Determine the (X, Y) coordinate at the center of the cell enclosing the given text.  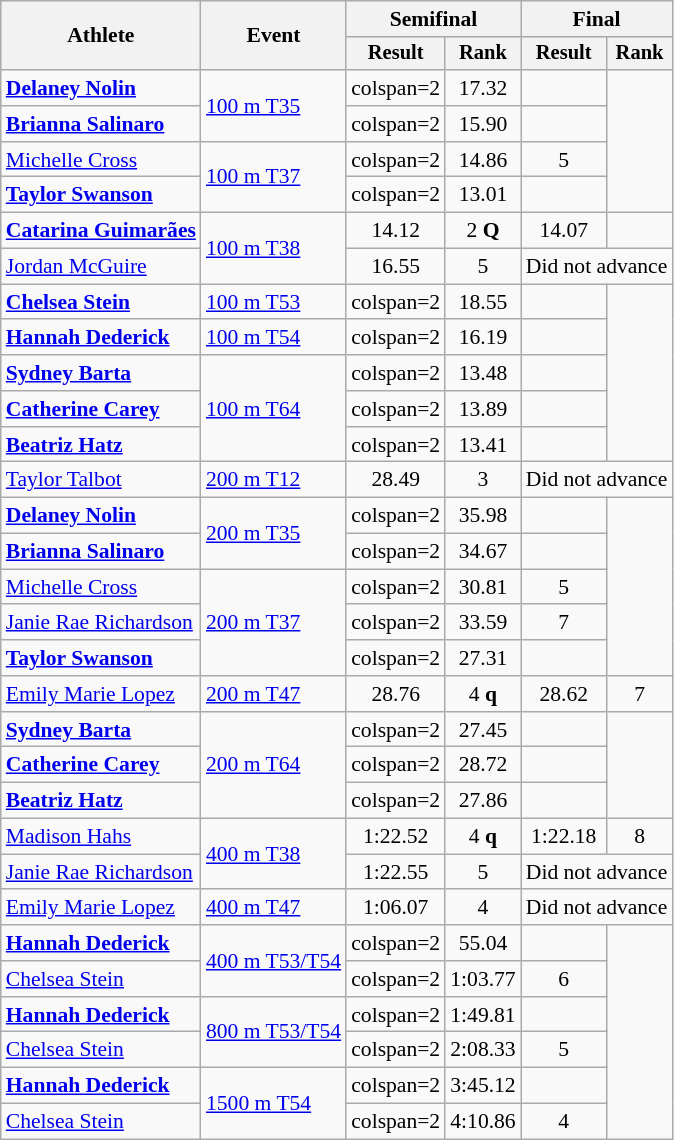
Taylor Talbot (101, 480)
200 m T12 (274, 480)
Athlete (101, 36)
1:22.18 (564, 837)
2:08.33 (482, 1050)
400 m T53/T54 (274, 960)
15.90 (482, 124)
34.67 (482, 552)
100 m T53 (274, 302)
200 m T37 (274, 622)
1:06.07 (396, 908)
Final (597, 19)
13.01 (482, 195)
4:10.86 (482, 1122)
27.86 (482, 801)
100 m T38 (274, 248)
14.12 (396, 231)
200 m T47 (274, 694)
400 m T47 (274, 908)
2 Q (482, 231)
400 m T38 (274, 854)
Madison Hahs (101, 837)
100 m T64 (274, 408)
13.48 (482, 373)
200 m T64 (274, 766)
Jordan McGuire (101, 267)
27.31 (482, 658)
55.04 (482, 943)
13.41 (482, 445)
13.89 (482, 409)
28.72 (482, 765)
200 m T35 (274, 534)
35.98 (482, 516)
28.62 (564, 694)
16.19 (482, 338)
14.07 (564, 231)
18.55 (482, 302)
100 m T35 (274, 106)
1:22.52 (396, 837)
8 (640, 837)
Catarina Guimarães (101, 231)
1:22.55 (396, 872)
1500 m T54 (274, 1104)
1:03.77 (482, 979)
100 m T37 (274, 178)
Semifinal (434, 19)
800 m T53/T54 (274, 1032)
28.76 (396, 694)
3:45.12 (482, 1086)
1:49.81 (482, 1015)
Event (274, 36)
100 m T54 (274, 338)
14.86 (482, 160)
17.32 (482, 88)
3 (482, 480)
33.59 (482, 623)
6 (564, 979)
28.49 (396, 480)
30.81 (482, 587)
27.45 (482, 730)
16.55 (396, 267)
